Pinpoint the cell where the given text exists, returning its [X, Y] midpoint coordinate. 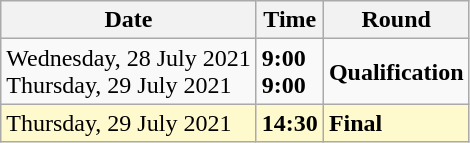
14:30 [290, 123]
Thursday, 29 July 2021 [129, 123]
9:009:00 [290, 72]
Date [129, 20]
Qualification [396, 72]
Final [396, 123]
Round [396, 20]
Time [290, 20]
Wednesday, 28 July 2021Thursday, 29 July 2021 [129, 72]
